Return the [X, Y] coordinate for the center point of the cell that contains the specified text.  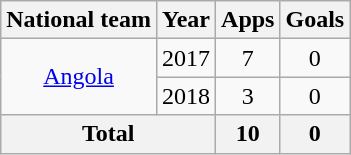
2018 [186, 96]
2017 [186, 58]
Apps [248, 20]
Year [186, 20]
Angola [79, 77]
7 [248, 58]
National team [79, 20]
3 [248, 96]
Total [108, 134]
Goals [315, 20]
10 [248, 134]
